Pinpoint the cell where the given text exists, returning its [x, y] midpoint coordinate. 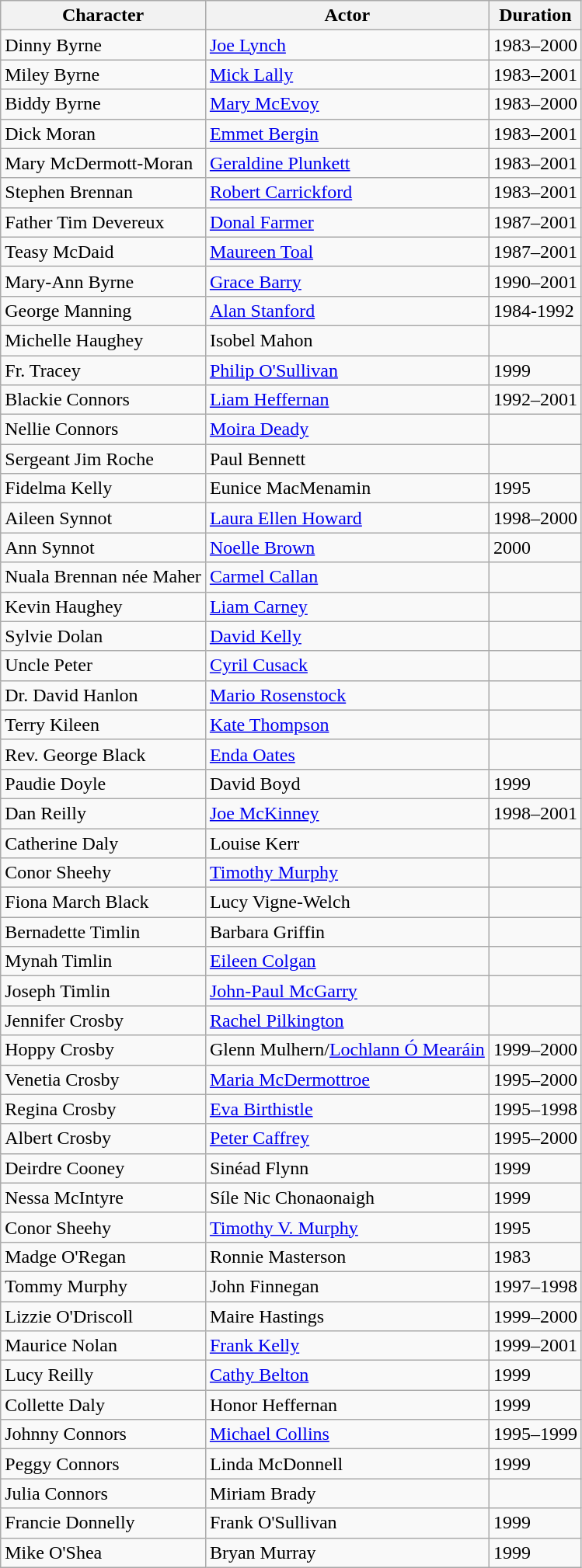
Miriam Brady [347, 1493]
Isobel Mahon [347, 340]
Timothy V. Murphy [347, 1227]
Joseph Timlin [103, 991]
Blackie Connors [103, 400]
Sinéad Flynn [347, 1168]
Joe McKinney [347, 813]
Terry Kileen [103, 725]
Laura Ellen Howard [347, 518]
2000 [535, 548]
Collette Daly [103, 1405]
Hoppy Crosby [103, 1050]
Liam Heffernan [347, 400]
1990–2001 [535, 281]
Mick Lally [347, 75]
Francie Donnelly [103, 1523]
Maureen Toal [347, 252]
Fiona March Black [103, 902]
Cathy Belton [347, 1375]
1999–2001 [535, 1346]
Deirdre Cooney [103, 1168]
Geraldine Plunkett [347, 163]
Michelle Haughey [103, 340]
Barbara Griffin [347, 932]
Julia Connors [103, 1493]
1995–1998 [535, 1109]
Maurice Nolan [103, 1346]
Mynah Timlin [103, 961]
John Finnegan [347, 1286]
Madge O'Regan [103, 1257]
Robert Carrickford [347, 193]
Mary-Ann Byrne [103, 281]
1983 [535, 1257]
Louise Kerr [347, 843]
Enda Oates [347, 754]
Eva Birthistle [347, 1109]
Father Tim Devereux [103, 222]
Lizzie O'Driscoll [103, 1316]
Johnny Connors [103, 1434]
Lucy Reilly [103, 1375]
Regina Crosby [103, 1109]
Honor Heffernan [347, 1405]
Liam Carney [347, 607]
Uncle Peter [103, 666]
Bernadette Timlin [103, 932]
Dr. David Hanlon [103, 695]
Eileen Colgan [347, 961]
Cyril Cusack [347, 666]
Teasy McDaid [103, 252]
George Manning [103, 311]
Jennifer Crosby [103, 1020]
Timothy Murphy [347, 873]
Rev. George Black [103, 754]
Actor [347, 16]
Mary McEvoy [347, 104]
1984-1992 [535, 311]
Grace Barry [347, 281]
Lucy Vigne-Welch [347, 902]
Dinny Byrne [103, 45]
Paudie Doyle [103, 784]
Síle Nic Chonaonaigh [347, 1198]
Mary McDermott-Moran [103, 163]
Peter Caffrey [347, 1139]
Bryan Murray [347, 1552]
Moira Deady [347, 429]
David Boyd [347, 784]
Dick Moran [103, 134]
Kate Thompson [347, 725]
1998–2000 [535, 518]
Dan Reilly [103, 813]
Miley Byrne [103, 75]
Philip O'Sullivan [347, 370]
Linda McDonnell [347, 1464]
Tommy Murphy [103, 1286]
Donal Farmer [347, 222]
Frank O'Sullivan [347, 1523]
Sylvie Dolan [103, 636]
1997–1998 [535, 1286]
Sergeant Jim Roche [103, 459]
Kevin Haughey [103, 607]
Peggy Connors [103, 1464]
Maire Hastings [347, 1316]
Joe Lynch [347, 45]
Duration [535, 16]
Maria McDermottroe [347, 1080]
Stephen Brennan [103, 193]
Noelle Brown [347, 548]
Fidelma Kelly [103, 488]
Mario Rosenstock [347, 695]
Mike O'Shea [103, 1552]
Frank Kelly [347, 1346]
Ann Synnot [103, 548]
Alan Stanford [347, 311]
Ronnie Masterson [347, 1257]
Glenn Mulhern/Lochlann Ó Mearáin [347, 1050]
Fr. Tracey [103, 370]
1998–2001 [535, 813]
Biddy Byrne [103, 104]
Paul Bennett [347, 459]
Catherine Daly [103, 843]
Character [103, 16]
1995–1999 [535, 1434]
David Kelly [347, 636]
Emmet Bergin [347, 134]
Venetia Crosby [103, 1080]
1992–2001 [535, 400]
John-Paul McGarry [347, 991]
Carmel Callan [347, 577]
Aileen Synnot [103, 518]
Michael Collins [347, 1434]
Albert Crosby [103, 1139]
Nuala Brennan née Maher [103, 577]
Nessa McIntyre [103, 1198]
Nellie Connors [103, 429]
Rachel Pilkington [347, 1020]
Eunice MacMenamin [347, 488]
